For the text-containing cell, return its midpoint in (x, y) coordinate format. 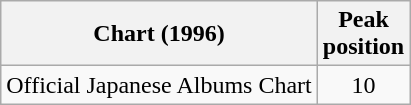
10 (363, 85)
Peakposition (363, 34)
Chart (1996) (160, 34)
Official Japanese Albums Chart (160, 85)
